Detect which cell encompasses the target text, then output its (X, Y) center coordinate. 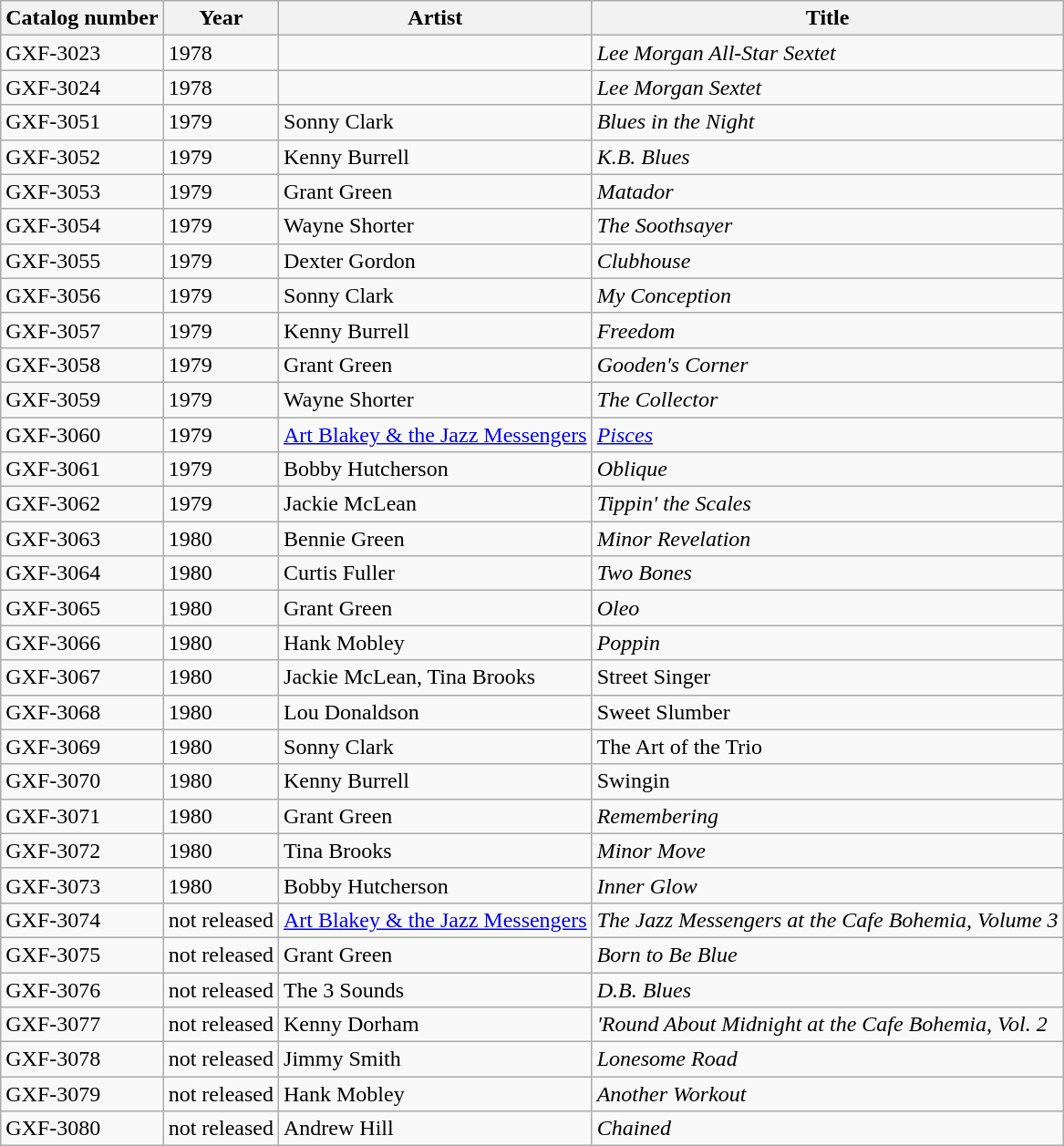
Minor Revelation (828, 539)
'Round About Midnight at the Cafe Bohemia, Vol. 2 (828, 1025)
Clubhouse (828, 261)
GXF-3023 (82, 53)
GXF-3072 (82, 851)
GXF-3058 (82, 365)
D.B. Blues (828, 989)
The Collector (828, 399)
GXF-3070 (82, 781)
Another Workout (828, 1094)
Matador (828, 191)
My Conception (828, 295)
The Soothsayer (828, 226)
GXF-3056 (82, 295)
GXF-3065 (82, 608)
GXF-3055 (82, 261)
GXF-3071 (82, 816)
GXF-3073 (82, 885)
Remembering (828, 816)
Catalog number (82, 18)
Lee Morgan All-Star Sextet (828, 53)
Two Bones (828, 573)
Artist (436, 18)
Oleo (828, 608)
The 3 Sounds (436, 989)
The Jazz Messengers at the Cafe Bohemia, Volume 3 (828, 920)
GXF-3052 (82, 157)
Street Singer (828, 677)
GXF-3076 (82, 989)
GXF-3069 (82, 747)
K.B. Blues (828, 157)
Tina Brooks (436, 851)
GXF-3063 (82, 539)
GXF-3053 (82, 191)
Pisces (828, 435)
The Art of the Trio (828, 747)
Sweet Slumber (828, 712)
Jackie McLean (436, 504)
GXF-3059 (82, 399)
Lou Donaldson (436, 712)
Bennie Green (436, 539)
GXF-3062 (82, 504)
GXF-3074 (82, 920)
Title (828, 18)
Tippin' the Scales (828, 504)
GXF-3024 (82, 88)
Dexter Gordon (436, 261)
GXF-3068 (82, 712)
GXF-3077 (82, 1025)
GXF-3066 (82, 643)
Minor Move (828, 851)
GXF-3054 (82, 226)
Kenny Dorham (436, 1025)
Freedom (828, 330)
Blues in the Night (828, 122)
GXF-3078 (82, 1059)
GXF-3060 (82, 435)
Year (221, 18)
Lonesome Road (828, 1059)
Chained (828, 1129)
GXF-3079 (82, 1094)
Andrew Hill (436, 1129)
Born to Be Blue (828, 955)
Inner Glow (828, 885)
GXF-3075 (82, 955)
GXF-3080 (82, 1129)
GXF-3067 (82, 677)
GXF-3064 (82, 573)
Poppin (828, 643)
GXF-3061 (82, 470)
Swingin (828, 781)
Lee Morgan Sextet (828, 88)
Oblique (828, 470)
Curtis Fuller (436, 573)
Gooden's Corner (828, 365)
GXF-3051 (82, 122)
Jimmy Smith (436, 1059)
Jackie McLean, Tina Brooks (436, 677)
GXF-3057 (82, 330)
